From the cell containing the given text, extract its center point as (x, y) coordinate. 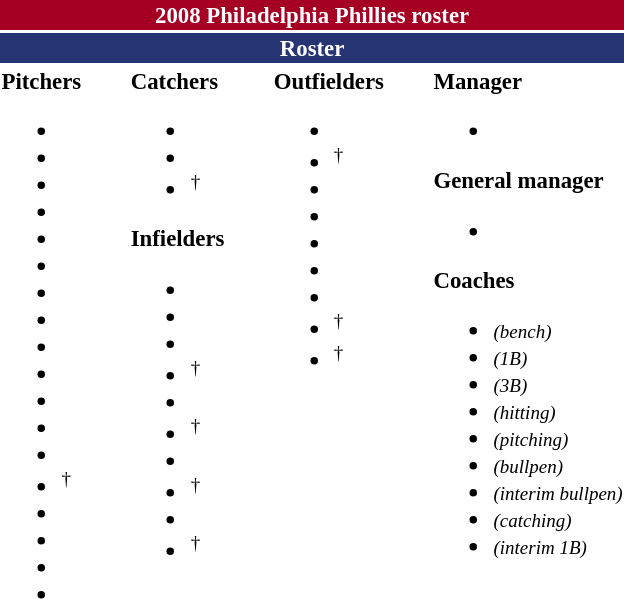
2008 Philadelphia Phillies roster (312, 15)
Roster (312, 48)
